From the cell containing the given text, extract its center point as (x, y) coordinate. 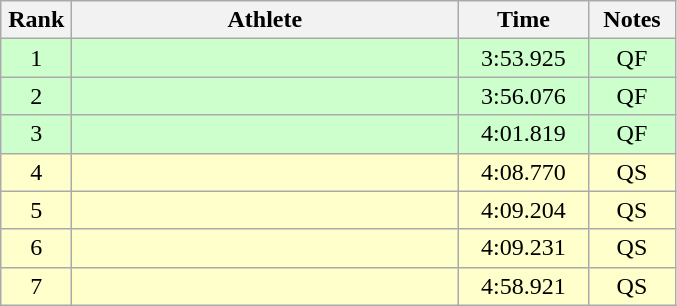
1 (36, 58)
5 (36, 210)
4:09.231 (524, 248)
2 (36, 96)
3:56.076 (524, 96)
4:01.819 (524, 134)
4:09.204 (524, 210)
4 (36, 172)
7 (36, 286)
Rank (36, 20)
4:08.770 (524, 172)
3 (36, 134)
4:58.921 (524, 286)
Time (524, 20)
Athlete (265, 20)
6 (36, 248)
3:53.925 (524, 58)
Notes (632, 20)
